Pinpoint the cell where the given text exists, returning its [x, y] midpoint coordinate. 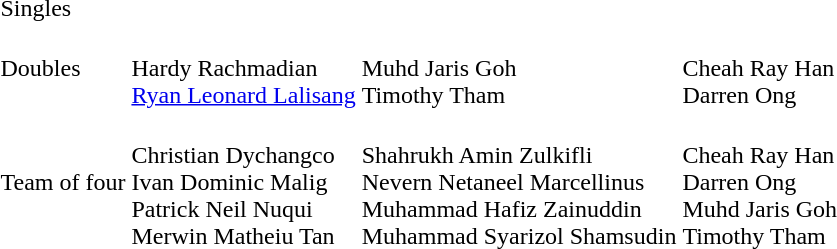
Hardy RachmadianRyan Leonard Lalisang [244, 68]
Muhd Jaris GohTimothy Tham [519, 68]
